Detect which cell encompasses the target text, then output its (X, Y) center coordinate. 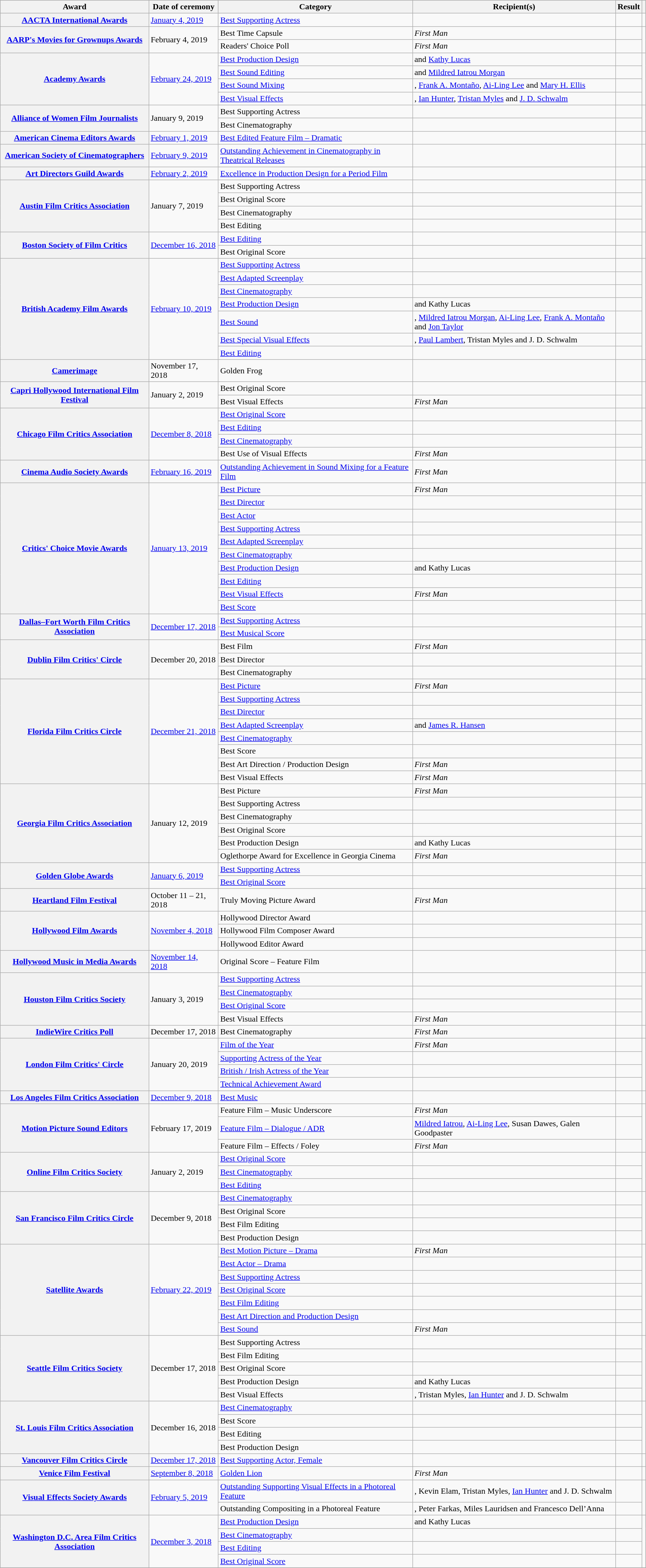
February 24, 2019 (183, 79)
January 6, 2019 (183, 876)
and Mildred Iatrou Morgan (514, 72)
American Cinema Editors Awards (75, 138)
Vancouver Film Critics Circle (75, 1460)
Oglethorpe Award for Excellence in Georgia Cinema (315, 856)
British Academy Film Awards (75, 309)
San Francisco Film Critics Circle (75, 1218)
Best Music (315, 1097)
February 5, 2019 (183, 1497)
Category (315, 7)
Florida Film Critics Circle (75, 732)
Original Score – Feature Film (315, 961)
February 16, 2019 (183, 471)
Los Angeles Film Critics Association (75, 1097)
February 9, 2019 (183, 156)
December 3, 2018 (183, 1542)
November 4, 2018 (183, 931)
Golden Globe Awards (75, 876)
Best Actor (315, 515)
Seattle Film Critics Society (75, 1368)
, Ian Hunter, Tristan Myles and J. D. Schwalm (514, 98)
January 4, 2019 (183, 20)
Film of the Year (315, 1045)
Chicago Film Critics Association (75, 434)
Best Time Capsule (315, 33)
Supporting Actress of the Year (315, 1058)
Result (629, 7)
Houston Film Critics Society (75, 999)
Hollywood Film Awards (75, 931)
AARP's Movies for Grownups Awards (75, 40)
Recipient(s) (514, 7)
Art Directors Guild Awards (75, 173)
, Paul Lambert, Tristan Myles and J. D. Schwalm (514, 340)
Best Film (315, 647)
Academy Awards (75, 79)
December 8, 2018 (183, 434)
Online Film Critics Society (75, 1172)
St. Louis Film Critics Association (75, 1427)
AACTA International Awards (75, 20)
Outstanding Achievement in Cinematography in Theatrical Releases (315, 156)
Feature Film – Dialogue / ADR (315, 1128)
Dallas–Fort Worth Film Critics Association (75, 627)
Best Use of Visual Effects (315, 454)
Motion Picture Sound Editors (75, 1128)
February 22, 2019 (183, 1290)
Best Special Visual Effects (315, 340)
Best Sound Mixing (315, 85)
November 14, 2018 (183, 961)
February 10, 2019 (183, 309)
January 9, 2019 (183, 118)
Satellite Awards (75, 1290)
October 11 – 21, 2018 (183, 900)
Visual Effects Society Awards (75, 1497)
Technical Achievement Award (315, 1084)
February 17, 2019 (183, 1128)
February 2, 2019 (183, 173)
and James R. Hansen (514, 725)
Hollywood Editor Award (315, 944)
Capri Hollywood International Film Festival (75, 395)
Outstanding Supporting Visual Effects in a Photoreal Feature (315, 1491)
January 3, 2019 (183, 999)
Feature Film – Effects / Foley (315, 1146)
February 1, 2019 (183, 138)
, Peter Farkas, Miles Lauridsen and Francesco Dell’Anna (514, 1509)
Readers' Choice Poll (315, 46)
Best Art Direction / Production Design (315, 764)
Hollywood Music in Media Awards (75, 961)
, Frank A. Montaño, Ai-Ling Lee and Mary H. Ellis (514, 85)
Mildred Iatrou, Ai-Ling Lee, Susan Dawes, Galen Goodpaster (514, 1128)
Boston Society of Film Critics (75, 245)
Best Actor – Drama (315, 1263)
Critics' Choice Movie Awards (75, 548)
Best Sound Editing (315, 72)
Truly Moving Picture Award (315, 900)
, Kevin Elam, Tristan Myles, Ian Hunter and J. D. Schwalm (514, 1491)
Outstanding Achievement in Sound Mixing for a Feature Film (315, 471)
January 13, 2019 (183, 548)
December 20, 2018 (183, 660)
January 7, 2019 (183, 206)
Golden Frog (315, 370)
Best Supporting Actor, Female (315, 1460)
Best Art Direction and Production Design (315, 1316)
Outstanding Compositing in a Photoreal Feature (315, 1509)
Golden Lion (315, 1473)
Heartland Film Festival (75, 900)
Best Motion Picture – Drama (315, 1250)
Hollywood Film Composer Award (315, 931)
September 8, 2018 (183, 1473)
Date of ceremony (183, 7)
December 21, 2018 (183, 732)
IndieWire Critics Poll (75, 1032)
Washington D.C. Area Film Critics Association (75, 1542)
Camerimage (75, 370)
Alliance of Women Film Journalists (75, 118)
Feature Film – Music Underscore (315, 1110)
Austin Film Critics Association (75, 206)
February 4, 2019 (183, 40)
American Society of Cinematographers (75, 156)
London Film Critics' Circle (75, 1064)
Cinema Audio Society Awards (75, 471)
November 17, 2018 (183, 370)
Hollywood Director Award (315, 918)
Best Edited Feature Film – Dramatic (315, 138)
Venice Film Festival (75, 1473)
, Mildred Iatrou Morgan, Ai-Ling Lee, Frank A. Montaño and Jon Taylor (514, 322)
January 12, 2019 (183, 823)
British / Irish Actress of the Year (315, 1071)
, Tristan Myles, Ian Hunter and J. D. Schwalm (514, 1395)
Award (75, 7)
Georgia Film Critics Association (75, 823)
Excellence in Production Design for a Period Film (315, 173)
January 20, 2019 (183, 1064)
Dublin Film Critics' Circle (75, 660)
Best Musical Score (315, 633)
